Detect which cell encompasses the target text, then output its [X, Y] center coordinate. 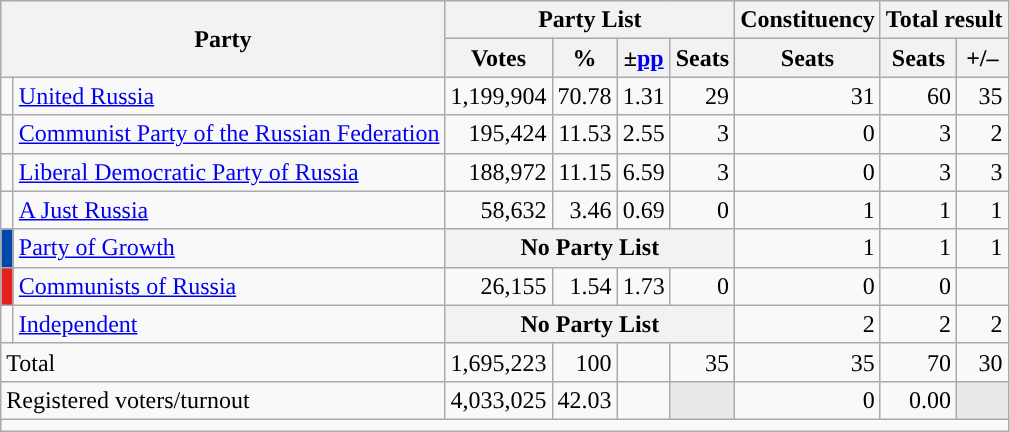
29 [702, 96]
11.53 [584, 134]
1,695,223 [498, 362]
Party [223, 39]
70 [918, 362]
30 [982, 362]
A Just Russia [229, 210]
11.15 [584, 172]
Party of Growth [229, 248]
1.73 [644, 286]
+/– [982, 58]
Communists of Russia [229, 286]
1.54 [584, 286]
Total result [944, 20]
1.31 [644, 96]
Independent [229, 324]
3.46 [584, 210]
±pp [644, 58]
Constituency [808, 20]
26,155 [498, 286]
Registered voters/turnout [223, 400]
% [584, 58]
4,033,025 [498, 400]
58,632 [498, 210]
31 [808, 96]
Total [223, 362]
Communist Party of the Russian Federation [229, 134]
100 [584, 362]
Party List [590, 20]
195,424 [498, 134]
6.59 [644, 172]
0.69 [644, 210]
0.00 [918, 400]
42.03 [584, 400]
United Russia [229, 96]
Votes [498, 58]
60 [918, 96]
2.55 [644, 134]
1,199,904 [498, 96]
Liberal Democratic Party of Russia [229, 172]
70.78 [584, 96]
188,972 [498, 172]
